Return the (x, y) coordinate for the center point of the cell that contains the specified text.  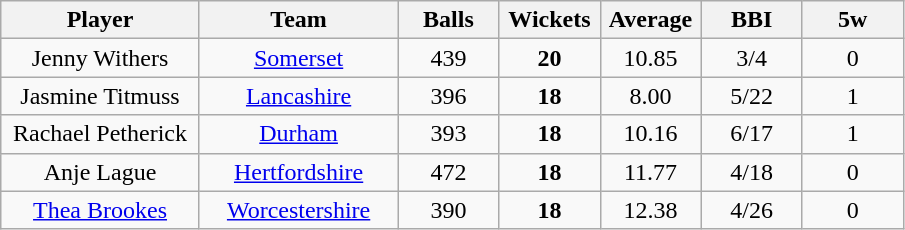
3/4 (752, 58)
4/18 (752, 172)
Lancashire (298, 96)
Worcestershire (298, 210)
8.00 (650, 96)
10.16 (650, 134)
Thea Brookes (100, 210)
Anje Lague (100, 172)
Jenny Withers (100, 58)
Somerset (298, 58)
4/26 (752, 210)
Durham (298, 134)
396 (448, 96)
6/17 (752, 134)
10.85 (650, 58)
Rachael Petherick (100, 134)
12.38 (650, 210)
20 (550, 58)
Jasmine Titmuss (100, 96)
Player (100, 20)
5w (852, 20)
Wickets (550, 20)
439 (448, 58)
393 (448, 134)
Average (650, 20)
472 (448, 172)
BBI (752, 20)
Hertfordshire (298, 172)
Team (298, 20)
Balls (448, 20)
11.77 (650, 172)
390 (448, 210)
5/22 (752, 96)
